Determine the (x, y) coordinate at the center of the cell enclosing the given text.  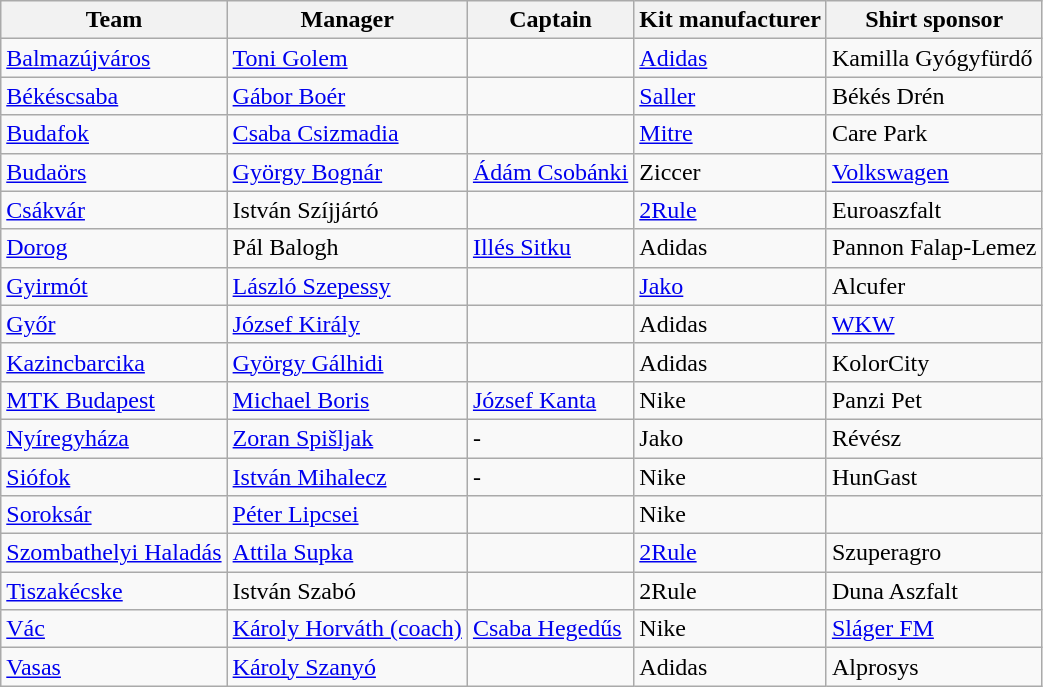
Illés Sitku (550, 248)
István Mihalecz (347, 477)
Attila Supka (347, 553)
László Szepessy (347, 286)
Saller (730, 96)
Ziccer (730, 172)
Soroksár (114, 515)
Kamilla Gyógyfürdő (934, 58)
MTK Budapest (114, 400)
Csákvár (114, 210)
Panzi Pet (934, 400)
Kazincbarcika (114, 362)
Gábor Boér (347, 96)
Győr (114, 324)
Duna Aszfalt (934, 591)
Tiszakécske (114, 591)
Nyíregyháza (114, 438)
Team (114, 20)
Budaörs (114, 172)
Care Park (934, 134)
Révész (934, 438)
Toni Golem (347, 58)
Balmazújváros (114, 58)
Pannon Falap-Lemez (934, 248)
Manager (347, 20)
Békéscsaba (114, 96)
Csaba Hegedűs (550, 629)
Michael Boris (347, 400)
Ádám Csobánki (550, 172)
Szombathelyi Haladás (114, 553)
Euroaszfalt (934, 210)
Vác (114, 629)
Mitre (730, 134)
Csaba Csizmadia (347, 134)
Zoran Spišljak (347, 438)
WKW (934, 324)
Gyirmót (114, 286)
Siófok (114, 477)
KolorCity (934, 362)
Vasas (114, 667)
József Kanta (550, 400)
Shirt sponsor (934, 20)
József Király (347, 324)
Volkswagen (934, 172)
Alprosys (934, 667)
Békés Drén (934, 96)
Pál Balogh (347, 248)
Dorog (114, 248)
István Szabó (347, 591)
Péter Lipcsei (347, 515)
György Gálhidi (347, 362)
Károly Szanyó (347, 667)
Kit manufacturer (730, 20)
István Szíjjártó (347, 210)
Szuperagro (934, 553)
Captain (550, 20)
György Bognár (347, 172)
Budafok (114, 134)
Károly Horváth (coach) (347, 629)
Alcufer (934, 286)
Sláger FM (934, 629)
HunGast (934, 477)
